Pinpoint the cell where the given text exists, returning its (X, Y) midpoint coordinate. 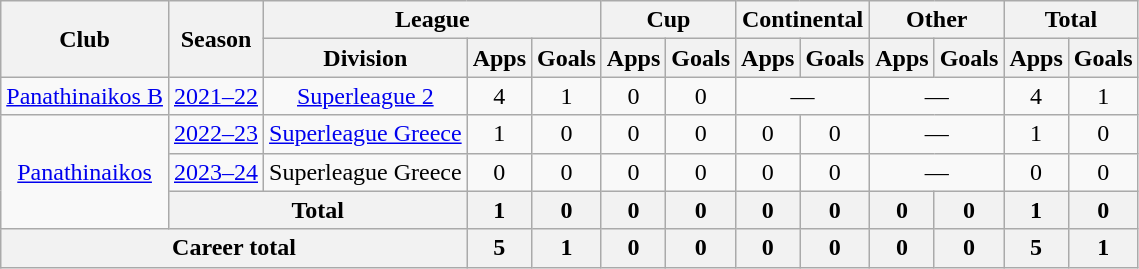
Panathinaikos (85, 172)
Season (216, 39)
2022–23 (216, 134)
Continental (803, 20)
2021–22 (216, 96)
Panathinaikos B (85, 96)
Club (85, 39)
2023–24 (216, 172)
Cup (668, 20)
Other (937, 20)
Superleague 2 (366, 96)
Division (366, 58)
Career total (234, 248)
League (433, 20)
